Pinpoint the cell where the given text exists, returning its [x, y] midpoint coordinate. 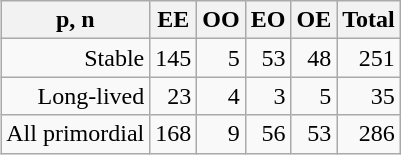
48 [314, 58]
OO [221, 20]
4 [221, 96]
OE [314, 20]
9 [221, 134]
EE [174, 20]
Total [369, 20]
168 [174, 134]
All primordial [76, 134]
145 [174, 58]
251 [369, 58]
56 [268, 134]
3 [268, 96]
286 [369, 134]
23 [174, 96]
p, n [76, 20]
Long-lived [76, 96]
35 [369, 96]
EO [268, 20]
Stable [76, 58]
